Search for the cell housing the specified text and yield its (x, y) center coordinate. 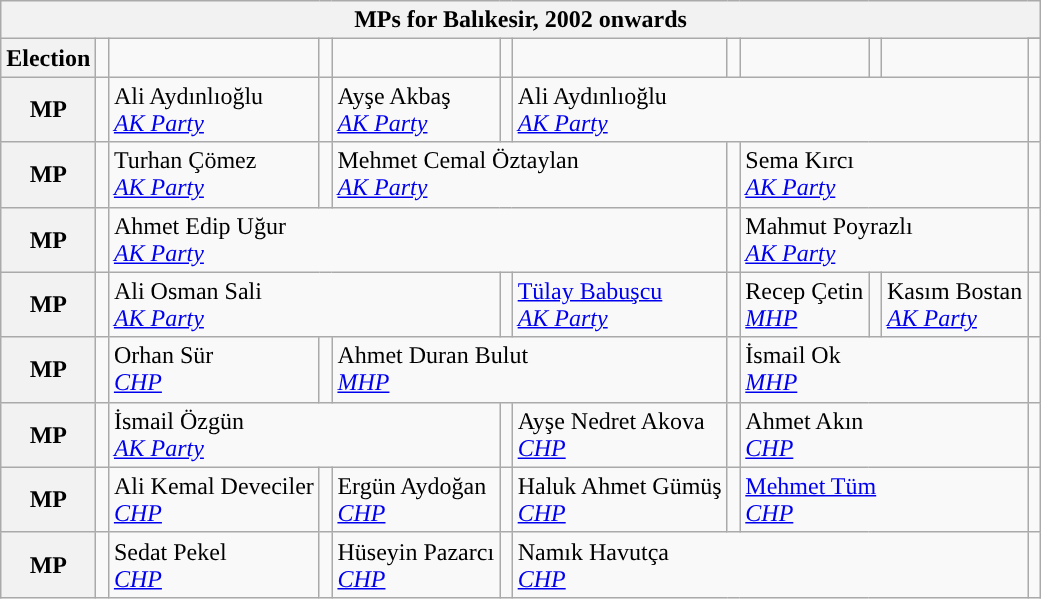
Orhan SürCHP (214, 370)
Namık HavutçaCHP (770, 564)
Recep ÇetinMHP (804, 304)
Mahmut PoyrazlıAK Party (884, 240)
Sedat PekelCHP (214, 564)
Turhan ÇömezAK Party (214, 174)
Mehmet Cemal ÖztaylanAK Party (530, 174)
MPs for Balıkesir, 2002 onwards (521, 20)
İsmail ÖzgünAK Party (304, 434)
Ayşe Nedret AkovaCHP (620, 434)
Election (48, 58)
Ahmet Edip UğurAK Party (418, 240)
Ergün AydoğanCHP (416, 500)
Ahmet AkınCHP (884, 434)
Kasım BostanAK Party (954, 304)
Haluk Ahmet GümüşCHP (620, 500)
Ayşe AkbaşAK Party (416, 110)
Ali Kemal DevecilerCHP (214, 500)
Ali Osman SaliAK Party (304, 304)
Mehmet TümCHP (884, 500)
Tülay BabuşcuAK Party (620, 304)
Hüseyin PazarcıCHP (416, 564)
İsmail OkMHP (884, 370)
Ahmet Duran BulutMHP (530, 370)
Sema KırcıAK Party (884, 174)
